Locate the cell with the specified text and output its (X, Y) center coordinate. 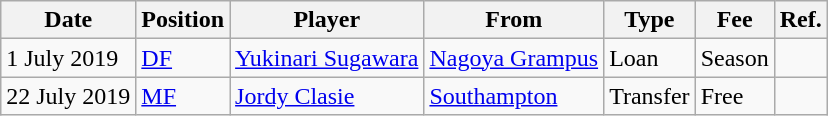
Transfer (650, 96)
From (514, 20)
Loan (650, 58)
Nagoya Grampus (514, 58)
Ref. (800, 20)
Fee (734, 20)
DF (183, 58)
1 July 2019 (68, 58)
MF (183, 96)
Date (68, 20)
Position (183, 20)
Yukinari Sugawara (327, 58)
Southampton (514, 96)
22 July 2019 (68, 96)
Season (734, 58)
Type (650, 20)
Player (327, 20)
Free (734, 96)
Jordy Clasie (327, 96)
